Identify which cell holds the provided text, then report its [X, Y] central coordinate. 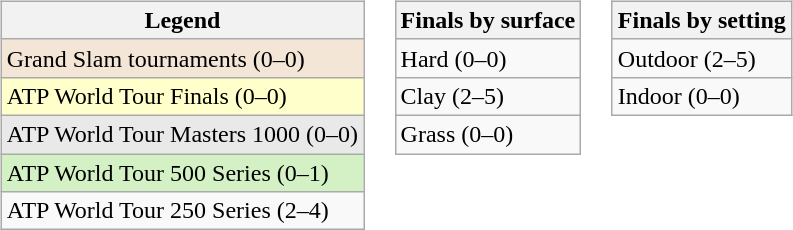
Grand Slam tournaments (0–0) [182, 58]
Hard (0–0) [488, 58]
ATP World Tour 500 Series (0–1) [182, 173]
Clay (2–5) [488, 96]
Finals by surface [488, 20]
Indoor (0–0) [702, 96]
ATP World Tour Finals (0–0) [182, 96]
ATP World Tour Masters 1000 (0–0) [182, 134]
Grass (0–0) [488, 134]
Outdoor (2–5) [702, 58]
ATP World Tour 250 Series (2–4) [182, 211]
Legend [182, 20]
Finals by setting [702, 20]
